Identify which cell holds the provided text, then report its (x, y) central coordinate. 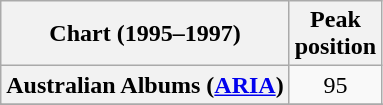
Peakposition (335, 34)
95 (335, 85)
Australian Albums (ARIA) (145, 85)
Chart (1995–1997) (145, 34)
